Pinpoint the cell where the given text exists, returning its (X, Y) midpoint coordinate. 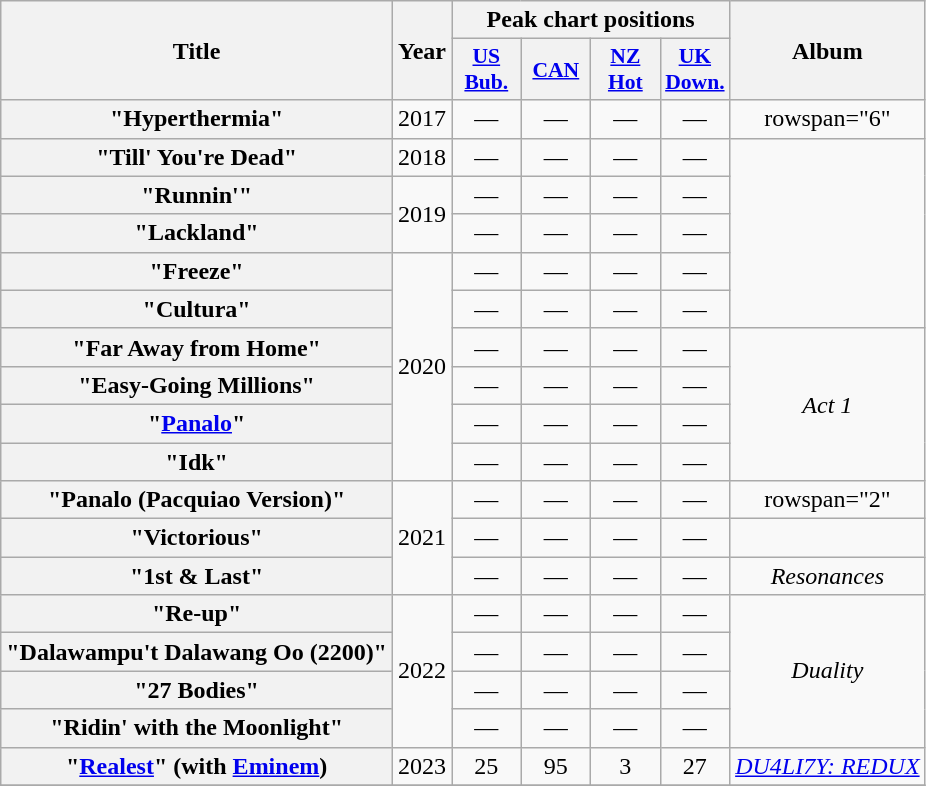
"Ridin' with the Moonlight" (197, 728)
"Panalo" (197, 423)
Peak chart positions (591, 20)
"Till' You're Dead" (197, 157)
NZHot (626, 70)
"Idk" (197, 461)
"Victorious" (197, 538)
2023 (422, 766)
"Re-up" (197, 614)
rowspan="6" (828, 119)
Resonances (828, 576)
27 (695, 766)
UKDown. (695, 70)
rowspan="2" (828, 500)
"Realest" (with Eminem) (197, 766)
CAN (556, 70)
Album (828, 50)
"Lackland" (197, 233)
2018 (422, 157)
25 (487, 766)
Year (422, 50)
"Runnin'" (197, 195)
"Hyperthermia" (197, 119)
2017 (422, 119)
"Far Away from Home" (197, 347)
"Freeze" (197, 271)
"27 Bodies" (197, 690)
DU4LI7Y: REDUX (828, 766)
2022 (422, 671)
3 (626, 766)
USBub. (487, 70)
95 (556, 766)
2019 (422, 214)
"1st & Last" (197, 576)
Act 1 (828, 404)
Title (197, 50)
2020 (422, 366)
"Easy-Going Millions" (197, 385)
"Panalo (Pacquiao Version)" (197, 500)
"Dalawampu't Dalawang Oo (2200)" (197, 652)
Duality (828, 671)
2021 (422, 538)
"Cultura" (197, 309)
